Output the (X, Y) coordinate of the center of the cell containing the given text.  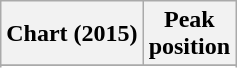
Chart (2015) (72, 34)
Peakposition (189, 34)
